Provide the [x, y] coordinate of the cell's center where the given text is located.  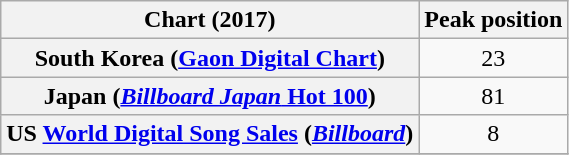
81 [494, 96]
8 [494, 134]
Japan (Billboard Japan Hot 100) [210, 96]
Chart (2017) [210, 20]
US World Digital Song Sales (Billboard) [210, 134]
Peak position [494, 20]
South Korea (Gaon Digital Chart) [210, 58]
23 [494, 58]
